Return (X, Y) of the center of cell containing provided text 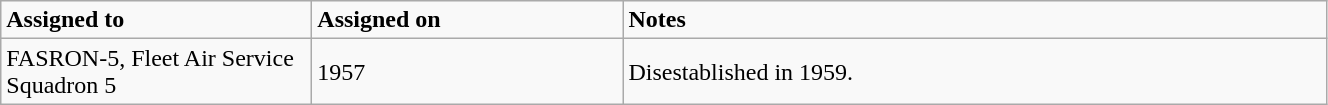
Notes (975, 20)
Disestablished in 1959. (975, 72)
Assigned to (156, 20)
1957 (468, 72)
FASRON-5, Fleet Air Service Squadron 5 (156, 72)
Assigned on (468, 20)
